Search for the cell housing the specified text and yield its (x, y) center coordinate. 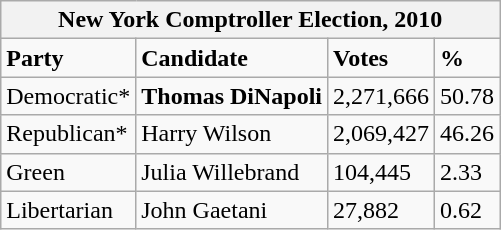
50.78 (468, 96)
Votes (382, 58)
% (468, 58)
John Gaetani (232, 210)
104,445 (382, 172)
Democratic* (68, 96)
Party (68, 58)
New York Comptroller Election, 2010 (250, 20)
27,882 (382, 210)
Candidate (232, 58)
0.62 (468, 210)
Thomas DiNapoli (232, 96)
2.33 (468, 172)
2,271,666 (382, 96)
Julia Willebrand (232, 172)
Harry Wilson (232, 134)
Green (68, 172)
Libertarian (68, 210)
46.26 (468, 134)
Republican* (68, 134)
2,069,427 (382, 134)
